For the text-containing cell, return its midpoint in (x, y) coordinate format. 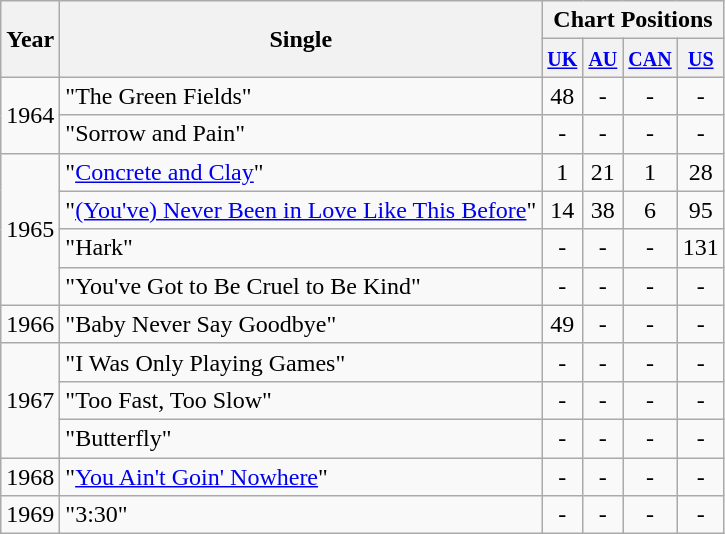
Chart Positions (633, 20)
"Butterfly" (301, 438)
"(You've) Never Been in Love Like This Before" (301, 210)
"You Ain't Goin' Nowhere" (301, 477)
1967 (30, 400)
UK (562, 58)
95 (700, 210)
"Hark" (301, 248)
49 (562, 324)
"Too Fast, Too Slow" (301, 400)
"You've Got to Be Cruel to Be Kind" (301, 286)
"Sorrow and Pain" (301, 134)
"The Green Fields" (301, 96)
Single (301, 39)
1964 (30, 115)
21 (603, 172)
Year (30, 39)
28 (700, 172)
AU (603, 58)
US (700, 58)
1966 (30, 324)
6 (650, 210)
131 (700, 248)
"I Was Only Playing Games" (301, 362)
14 (562, 210)
38 (603, 210)
"Baby Never Say Goodbye" (301, 324)
"3:30" (301, 515)
1969 (30, 515)
CAN (650, 58)
1965 (30, 229)
"Concrete and Clay" (301, 172)
48 (562, 96)
1968 (30, 477)
